Identify which cell holds the provided text, then report its (X, Y) central coordinate. 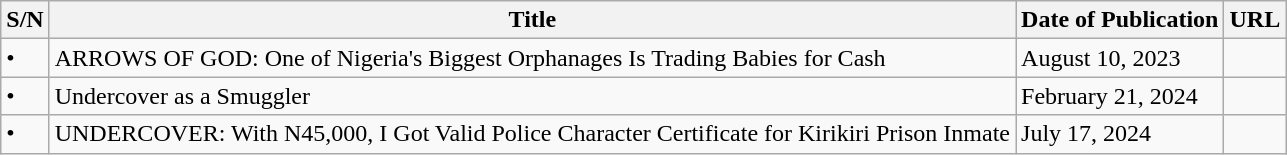
Date of Publication (1120, 20)
ARROWS OF GOD: One of Nigeria's Biggest Orphanages Is Trading Babies for Cash (532, 58)
August 10, 2023 (1120, 58)
July 17, 2024 (1120, 134)
UNDERCOVER: With N45,000, I Got Valid Police Character Certificate for Kirikiri Prison Inmate (532, 134)
S/N (25, 20)
URL (1255, 20)
Title (532, 20)
February 21, 2024 (1120, 96)
Undercover as a Smuggler (532, 96)
